Return [x, y] of the center of cell containing provided text 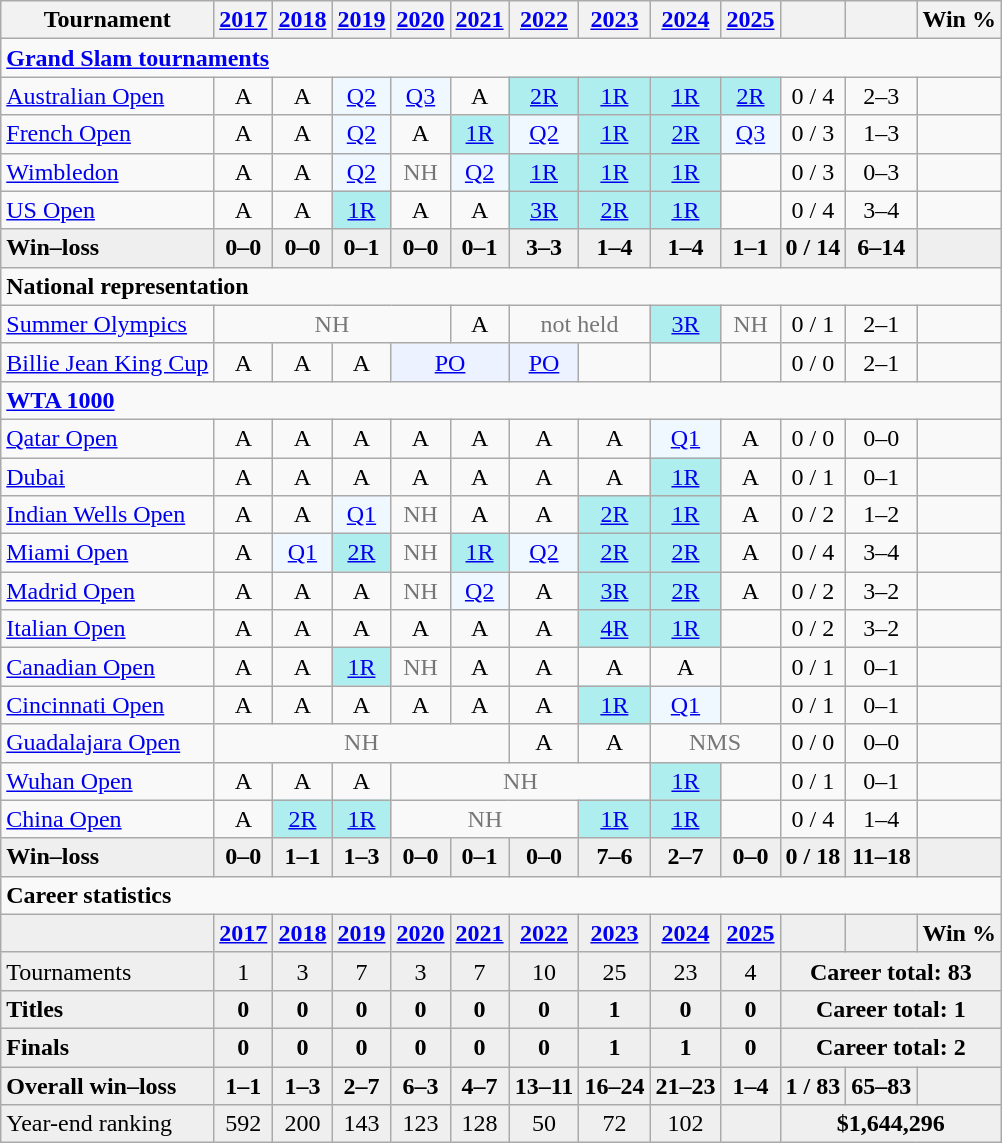
Career total: 1 [890, 1009]
0–3 [882, 172]
Billie Jean King Cup [108, 362]
Tournaments [108, 971]
Qatar Open [108, 438]
Canadian Open [108, 667]
25 [614, 971]
1 / 83 [813, 1085]
6–14 [882, 248]
Guadalajara Open [108, 743]
6–3 [420, 1085]
French Open [108, 134]
10 [544, 971]
128 [480, 1124]
Italian Open [108, 629]
16–24 [614, 1085]
102 [686, 1124]
China Open [108, 819]
1–2 [882, 515]
US Open [108, 210]
NMS [715, 743]
0 / 18 [813, 857]
0 / 14 [813, 248]
Miami Open [108, 553]
4R [614, 629]
200 [302, 1124]
4–7 [480, 1085]
13–11 [544, 1085]
Tournament [108, 20]
Dubai [108, 477]
Year-end ranking [108, 1124]
Career total: 83 [890, 971]
11–18 [882, 857]
23 [686, 971]
Madrid Open [108, 591]
Cincinnati Open [108, 705]
Career statistics [502, 895]
Overall win–loss [108, 1085]
21–23 [686, 1085]
4 [750, 971]
Australian Open [108, 96]
123 [420, 1124]
3–3 [544, 248]
2–3 [882, 96]
WTA 1000 [502, 400]
$1,644,296 [890, 1124]
Indian Wells Open [108, 515]
Summer Olympics [108, 324]
National representation [502, 286]
Wuhan Open [108, 781]
50 [544, 1124]
65–83 [882, 1085]
143 [362, 1124]
Grand Slam tournaments [502, 58]
Wimbledon [108, 172]
72 [614, 1124]
Titles [108, 1009]
592 [244, 1124]
not held [580, 324]
Finals [108, 1047]
7–6 [614, 857]
Career total: 2 [890, 1047]
